Capture the cell that displays the provided text and extract its (X, Y) central coordinate. 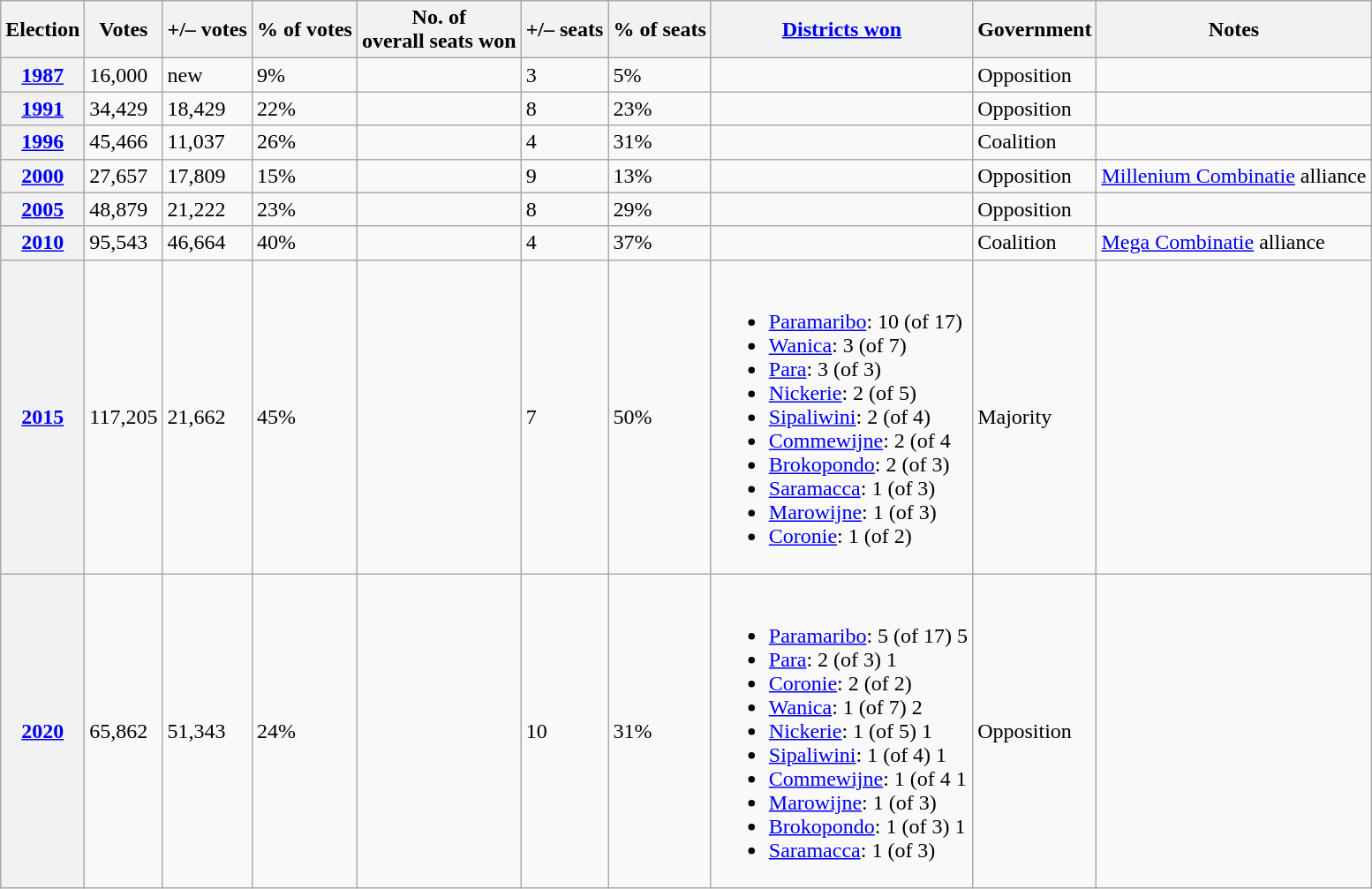
Election (42, 30)
2005 (42, 209)
% of seats (660, 30)
7 (565, 417)
24% (304, 731)
18,429 (207, 109)
45% (304, 417)
27,657 (124, 176)
No. ofoverall seats won (439, 30)
50% (660, 417)
Government (1035, 30)
48,879 (124, 209)
2015 (42, 417)
9 (565, 176)
26% (304, 142)
+/– seats (565, 30)
46,664 (207, 243)
22% (304, 109)
95,543 (124, 243)
2010 (42, 243)
Majority (1035, 417)
117,205 (124, 417)
17,809 (207, 176)
16,000 (124, 75)
45,466 (124, 142)
3 (565, 75)
2020 (42, 731)
21,222 (207, 209)
5% (660, 75)
13% (660, 176)
9% (304, 75)
51,343 (207, 731)
1991 (42, 109)
+/– votes (207, 30)
Districts won (841, 30)
11,037 (207, 142)
1987 (42, 75)
10 (565, 731)
2000 (42, 176)
Notes (1234, 30)
% of votes (304, 30)
29% (660, 209)
15% (304, 176)
Millenium Combinatie alliance (1234, 176)
37% (660, 243)
34,429 (124, 109)
Mega Combinatie alliance (1234, 243)
65,862 (124, 731)
Votes (124, 30)
new (207, 75)
40% (304, 243)
21,662 (207, 417)
1996 (42, 142)
